Find where the given text appears and provide that cell's center as [X, Y] coordinate. 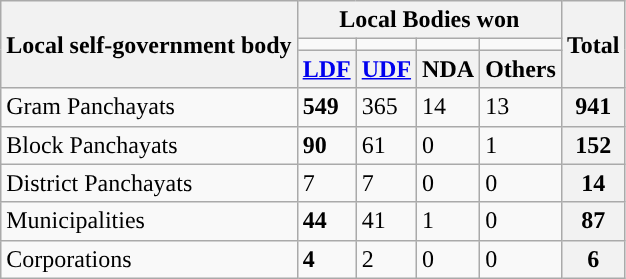
Total [593, 44]
941 [593, 107]
90 [326, 145]
4 [326, 259]
44 [326, 221]
Local self-government body [149, 44]
Corporations [149, 259]
Others [521, 69]
365 [386, 107]
UDF [386, 69]
Local Bodies won [429, 20]
2 [386, 259]
87 [593, 221]
549 [326, 107]
Block Panchayats [149, 145]
61 [386, 145]
Municipalities [149, 221]
152 [593, 145]
LDF [326, 69]
6 [593, 259]
Gram Panchayats [149, 107]
NDA [448, 69]
13 [521, 107]
41 [386, 221]
District Panchayats [149, 183]
